From the cell containing the given text, extract its center point as (X, Y) coordinate. 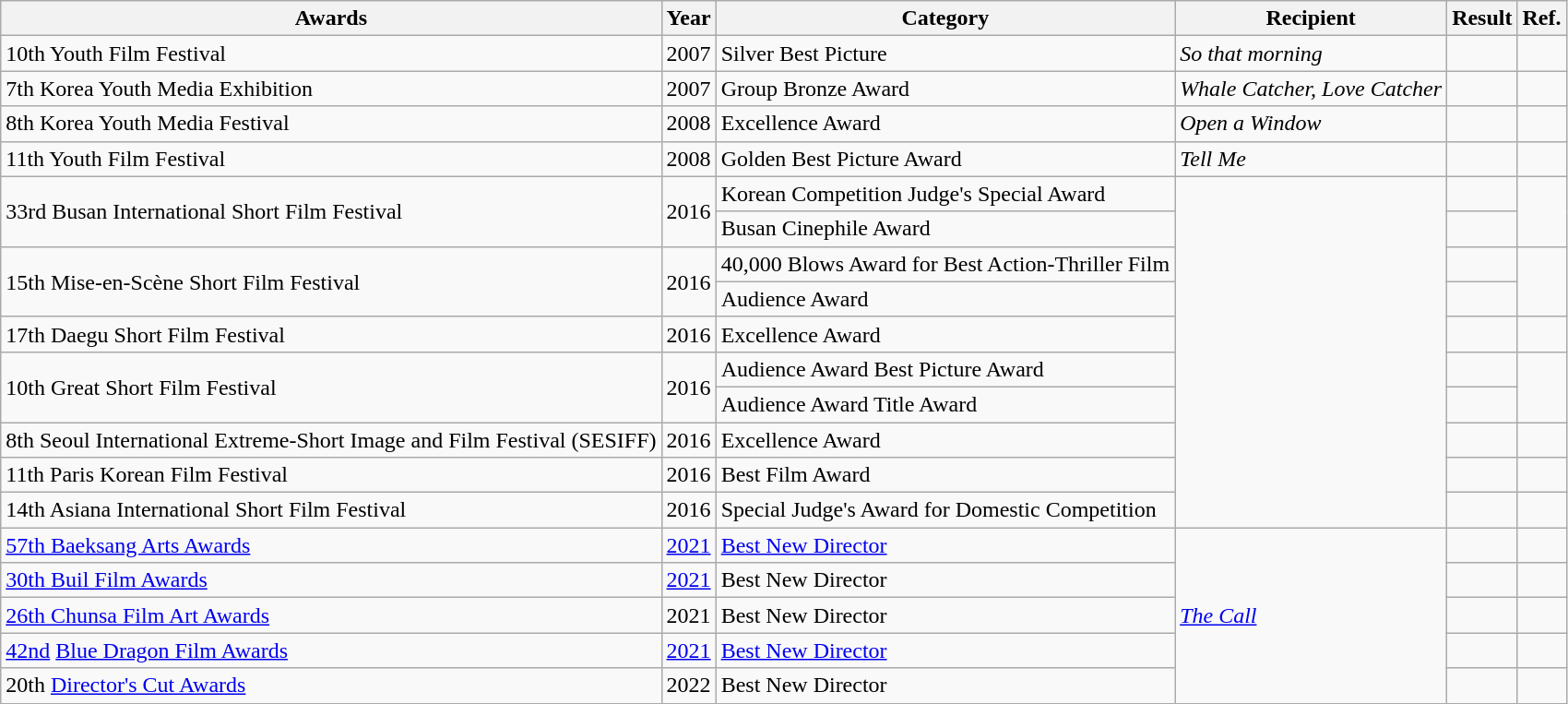
7th Korea Youth Media Exhibition (331, 89)
Busan Cinephile Award (944, 229)
11th Youth Film Festival (331, 159)
11th Paris Korean Film Festival (331, 475)
40,000 Blows Award for Best Action-Thriller Film (944, 264)
Whale Catcher, Love Catcher (1312, 89)
33rd Busan International Short Film Festival (331, 211)
Category (944, 18)
8th Korea Youth Media Festival (331, 124)
Ref. (1542, 18)
20th Director's Cut Awards (331, 686)
2022 (688, 686)
Silver Best Picture (944, 54)
Tell Me (1312, 159)
Open a Window (1312, 124)
8th Seoul International Extreme-Short Image and Film Festival (SESIFF) (331, 440)
Awards (331, 18)
The Call (1312, 615)
57th Baeksang Arts Awards (331, 545)
Recipient (1312, 18)
42nd Blue Dragon Film Awards (331, 650)
Result (1482, 18)
So that morning (1312, 54)
Audience Award Best Picture Award (944, 369)
Best Film Award (944, 475)
10th Great Short Film Festival (331, 387)
10th Youth Film Festival (331, 54)
Audience Award (944, 299)
Golden Best Picture Award (944, 159)
Korean Competition Judge's Special Award (944, 194)
Year (688, 18)
15th Mise-en-Scène Short Film Festival (331, 281)
Special Judge's Award for Domestic Competition (944, 510)
Audience Award Title Award (944, 404)
30th Buil Film Awards (331, 580)
17th Daegu Short Film Festival (331, 334)
Group Bronze Award (944, 89)
26th Chunsa Film Art Awards (331, 615)
14th Asiana International Short Film Festival (331, 510)
